Provide the (X, Y) coordinate of the cell's center where the given text is located.  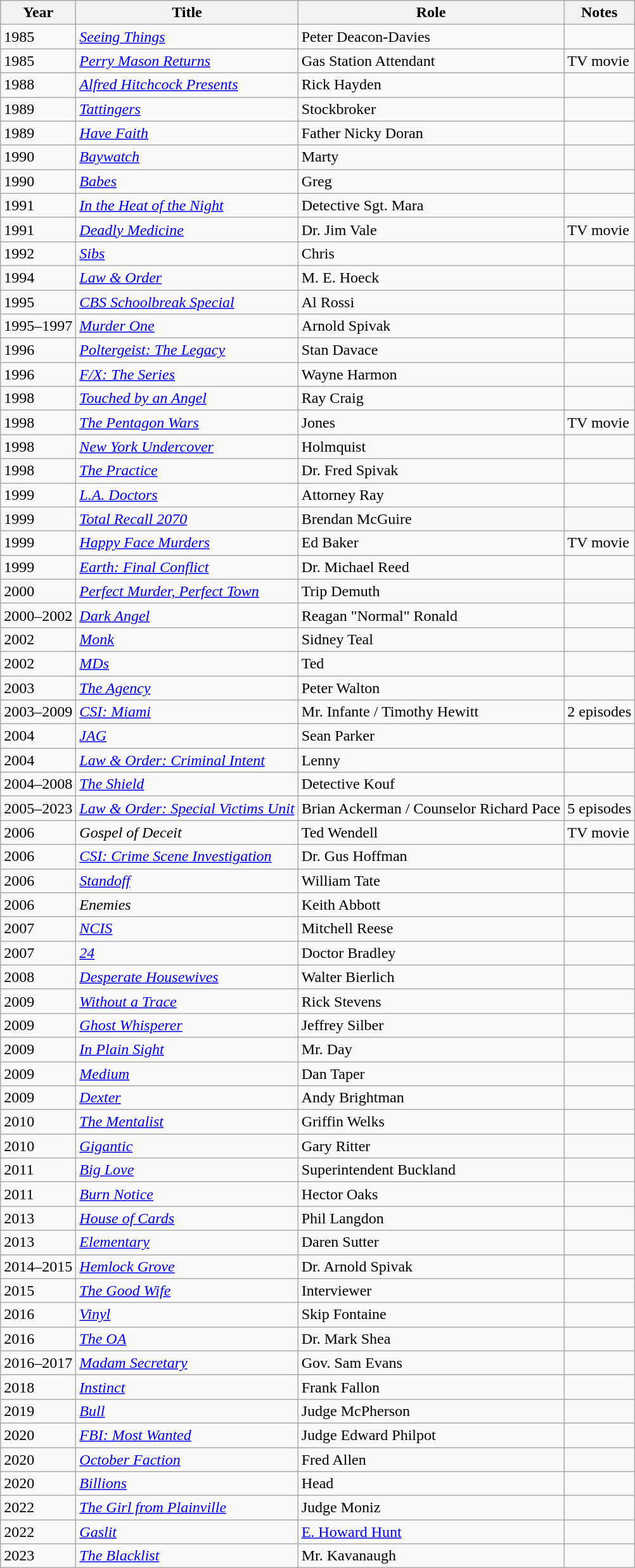
Law & Order: Special Victims Unit (187, 808)
Judge Moniz (431, 1508)
2018 (38, 1387)
Big Love (187, 1170)
Ted Wendell (431, 832)
Title (187, 13)
Jeffrey Silber (431, 1025)
Poltergeist: The Legacy (187, 350)
Hemlock Grove (187, 1266)
Greg (431, 181)
Baywatch (187, 157)
Sibs (187, 253)
Dark Angel (187, 615)
Lenny (431, 760)
Alfred Hitchcock Presents (187, 85)
The OA (187, 1339)
In the Heat of the Night (187, 205)
2023 (38, 1556)
Total Recall 2070 (187, 519)
2000 (38, 591)
Judge Edward Philpot (431, 1435)
Judge McPherson (431, 1411)
Father Nicky Doran (431, 133)
1995 (38, 302)
Phil Langdon (431, 1218)
Al Rossi (431, 302)
Rick Stevens (431, 1001)
Role (431, 13)
Monk (187, 639)
Without a Trace (187, 1001)
2016–2017 (38, 1363)
The Mentalist (187, 1122)
Detective Kouf (431, 784)
Dexter (187, 1098)
In Plain Sight (187, 1049)
Instinct (187, 1387)
Detective Sgt. Mara (431, 205)
Wayne Harmon (431, 374)
Gospel of Deceit (187, 832)
Law & Order: Criminal Intent (187, 760)
House of Cards (187, 1218)
Dr. Gus Hoffman (431, 857)
Enemies (187, 905)
Touched by an Angel (187, 398)
CBS Schoolbreak Special (187, 302)
Trip Demuth (431, 591)
Brian Ackerman / Counselor Richard Pace (431, 808)
Dr. Arnold Spivak (431, 1266)
Vinyl (187, 1315)
2000–2002 (38, 615)
5 episodes (600, 808)
1992 (38, 253)
Dr. Jim Vale (431, 229)
Dan Taper (431, 1074)
Tattingers (187, 109)
Frank Fallon (431, 1387)
2015 (38, 1291)
Mr. Kavanaugh (431, 1556)
The Pentagon Wars (187, 423)
Have Faith (187, 133)
Bull (187, 1411)
Jones (431, 423)
Mr. Infante / Timothy Hewitt (431, 712)
Marty (431, 157)
M. E. Hoeck (431, 277)
Notes (600, 13)
The Shield (187, 784)
Ed Baker (431, 543)
Stockbroker (431, 109)
Perry Mason Returns (187, 61)
Mr. Day (431, 1049)
Gas Station Attendant (431, 61)
Perfect Murder, Perfect Town (187, 591)
Dr. Mark Shea (431, 1339)
William Tate (431, 881)
Rick Hayden (431, 85)
2005–2023 (38, 808)
Year (38, 13)
Interviewer (431, 1291)
Elementary (187, 1242)
Arnold Spivak (431, 326)
The Blacklist (187, 1556)
CSI: Crime Scene Investigation (187, 857)
Dr. Fred Spivak (431, 471)
The Girl from Plainville (187, 1508)
Law & Order (187, 277)
Chris (431, 253)
Keith Abbott (431, 905)
Seeing Things (187, 37)
Attorney Ray (431, 495)
Hector Oaks (431, 1194)
Peter Walton (431, 687)
Earth: Final Conflict (187, 567)
Happy Face Murders (187, 543)
Ted (431, 663)
1995–1997 (38, 326)
October Faction (187, 1459)
1988 (38, 85)
2019 (38, 1411)
Sidney Teal (431, 639)
Holmquist (431, 447)
Gigantic (187, 1146)
2003–2009 (38, 712)
Reagan "Normal" Ronald (431, 615)
Deadly Medicine (187, 229)
JAG (187, 736)
The Good Wife (187, 1291)
2004–2008 (38, 784)
Skip Fontaine (431, 1315)
2003 (38, 687)
Mitchell Reese (431, 929)
The Practice (187, 471)
24 (187, 953)
2008 (38, 977)
Superintendent Buckland (431, 1170)
Desperate Housewives (187, 977)
Head (431, 1484)
Burn Notice (187, 1194)
CSI: Miami (187, 712)
Billions (187, 1484)
Brendan McGuire (431, 519)
Gov. Sam Evans (431, 1363)
Stan Davace (431, 350)
2014–2015 (38, 1266)
Babes (187, 181)
Gaslit (187, 1532)
Peter Deacon-Davies (431, 37)
New York Undercover (187, 447)
Gary Ritter (431, 1146)
Dr. Michael Reed (431, 567)
Andy Brightman (431, 1098)
MDs (187, 663)
The Agency (187, 687)
2 episodes (600, 712)
Fred Allen (431, 1459)
Madam Secretary (187, 1363)
Ghost Whisperer (187, 1025)
NCIS (187, 929)
Walter Bierlich (431, 977)
Sean Parker (431, 736)
Murder One (187, 326)
Medium (187, 1074)
F/X: The Series (187, 374)
Doctor Bradley (431, 953)
E. Howard Hunt (431, 1532)
Griffin Welks (431, 1122)
1994 (38, 277)
Standoff (187, 881)
Daren Sutter (431, 1242)
L.A. Doctors (187, 495)
FBI: Most Wanted (187, 1435)
Ray Craig (431, 398)
